Output the (x, y) coordinate of the center of the cell containing the given text.  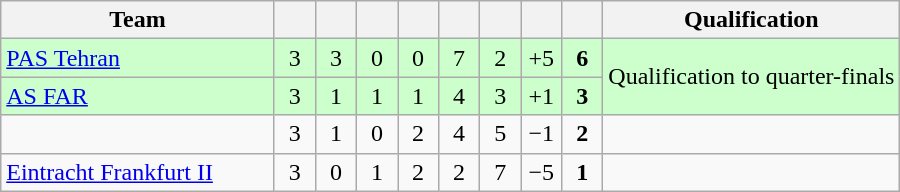
5 (500, 134)
+5 (542, 58)
Eintracht Frankfurt II (138, 172)
Qualification (752, 20)
PAS Tehran (138, 58)
−5 (542, 172)
AS FAR (138, 96)
Team (138, 20)
6 (582, 58)
Qualification to quarter-finals (752, 77)
+1 (542, 96)
−1 (542, 134)
